Detect which cell encompasses the target text, then output its (x, y) center coordinate. 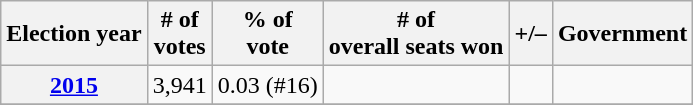
3,941 (180, 85)
% ofvote (268, 34)
+/– (530, 34)
Election year (74, 34)
0.03 (#16) (268, 85)
# ofoverall seats won (416, 34)
2015 (74, 85)
# ofvotes (180, 34)
Government (622, 34)
